Search for the cell housing the specified text and yield its (X, Y) center coordinate. 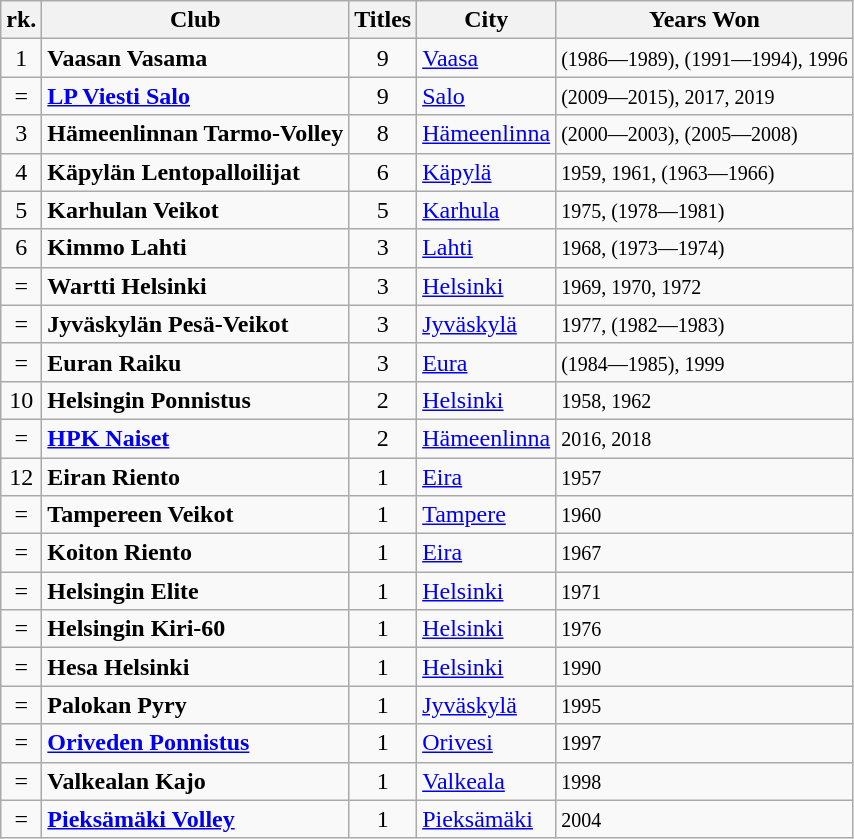
Eiran Riento (196, 477)
HPK Naiset (196, 438)
(2000—2003), (2005—2008) (705, 134)
Karhulan Veikot (196, 210)
rk. (22, 20)
1971 (705, 591)
1998 (705, 781)
1990 (705, 667)
Years Won (705, 20)
1969, 1970, 1972 (705, 286)
1995 (705, 705)
Helsingin Elite (196, 591)
Vaasa (486, 58)
(2009—2015), 2017, 2019 (705, 96)
City (486, 20)
Wartti Helsinki (196, 286)
Helsingin Kiri-60 (196, 629)
Club (196, 20)
1975, (1978—1981) (705, 210)
(1986—1989), (1991—1994), 1996 (705, 58)
Euran Raiku (196, 362)
Palokan Pyry (196, 705)
Titles (383, 20)
Koiton Riento (196, 553)
1997 (705, 743)
2004 (705, 819)
(1984—1985), 1999 (705, 362)
Vaasan Vasama (196, 58)
Hämeenlinnan Tarmo-Volley (196, 134)
LP Viesti Salo (196, 96)
Oriveden Ponnistus (196, 743)
1957 (705, 477)
Valkeala (486, 781)
Pieksämäki (486, 819)
Käpylän Lentopalloilijat (196, 172)
Helsingin Ponnistus (196, 400)
1967 (705, 553)
Pieksämäki Volley (196, 819)
2016, 2018 (705, 438)
Kimmo Lahti (196, 248)
10 (22, 400)
12 (22, 477)
8 (383, 134)
1959, 1961, (1963—1966) (705, 172)
1960 (705, 515)
Tampereen Veikot (196, 515)
Valkealan Kajo (196, 781)
Käpylä (486, 172)
Salo (486, 96)
1958, 1962 (705, 400)
4 (22, 172)
Tampere (486, 515)
1976 (705, 629)
1977, (1982—1983) (705, 324)
Hesa Helsinki (196, 667)
Lahti (486, 248)
Karhula (486, 210)
Jyväskylän Pesä-Veikot (196, 324)
Eura (486, 362)
Orivesi (486, 743)
1968, (1973—1974) (705, 248)
